Identify which cell holds the provided text, then report its [x, y] central coordinate. 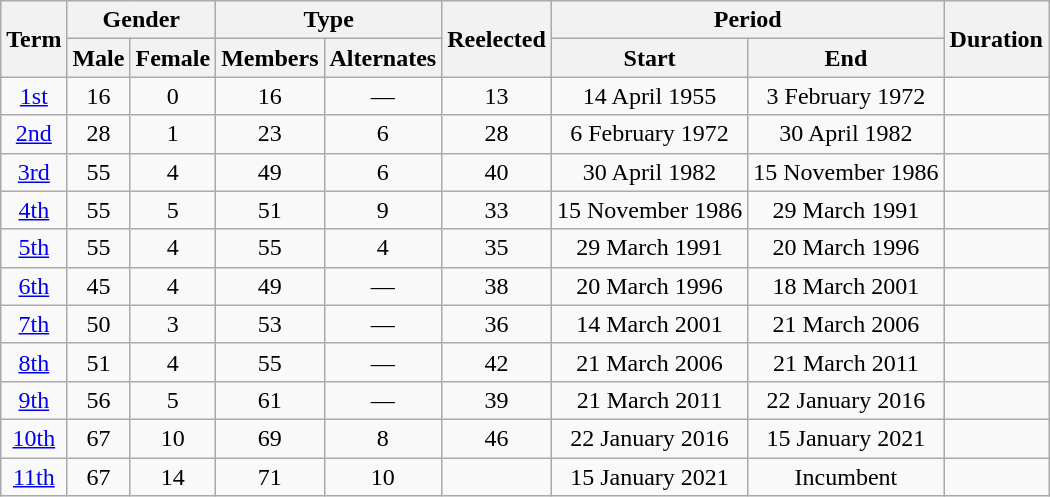
23 [270, 134]
Male [98, 58]
8 [383, 438]
8th [34, 362]
3 February 1972 [846, 96]
14 April 1955 [649, 96]
Type [329, 20]
14 [173, 477]
33 [497, 210]
Start [649, 58]
61 [270, 400]
Female [173, 58]
50 [98, 324]
6th [34, 286]
End [846, 58]
7th [34, 324]
Alternates [383, 58]
Duration [996, 39]
36 [497, 324]
38 [497, 286]
4th [34, 210]
56 [98, 400]
10th [34, 438]
46 [497, 438]
14 March 2001 [649, 324]
69 [270, 438]
71 [270, 477]
9 [383, 210]
53 [270, 324]
11th [34, 477]
45 [98, 286]
Members [270, 58]
0 [173, 96]
Reelected [497, 39]
2nd [34, 134]
1st [34, 96]
1 [173, 134]
40 [497, 172]
3 [173, 324]
35 [497, 248]
13 [497, 96]
6 February 1972 [649, 134]
3rd [34, 172]
39 [497, 400]
9th [34, 400]
Term [34, 39]
Incumbent [846, 477]
42 [497, 362]
Period [748, 20]
5th [34, 248]
Gender [142, 20]
18 March 2001 [846, 286]
